Locate the cell with the specified text and output its (X, Y) center coordinate. 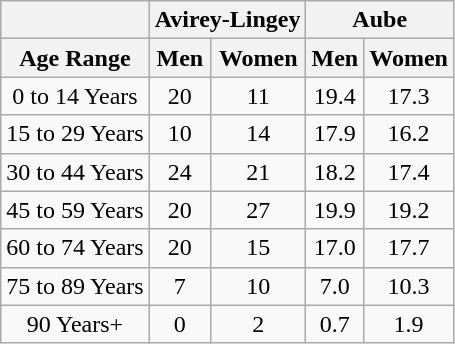
0.7 (335, 324)
15 to 29 Years (75, 134)
Aube (380, 20)
27 (258, 210)
19.4 (335, 96)
21 (258, 172)
30 to 44 Years (75, 172)
24 (180, 172)
2 (258, 324)
14 (258, 134)
11 (258, 96)
0 (180, 324)
60 to 74 Years (75, 248)
19.2 (409, 210)
17.9 (335, 134)
1.9 (409, 324)
Age Range (75, 58)
75 to 89 Years (75, 286)
17.7 (409, 248)
Avirey-Lingey (228, 20)
17.3 (409, 96)
17.4 (409, 172)
19.9 (335, 210)
17.0 (335, 248)
7.0 (335, 286)
18.2 (335, 172)
45 to 59 Years (75, 210)
7 (180, 286)
16.2 (409, 134)
10.3 (409, 286)
15 (258, 248)
90 Years+ (75, 324)
0 to 14 Years (75, 96)
